Detect which cell encompasses the target text, then output its (X, Y) center coordinate. 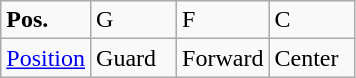
G (134, 20)
Guard (134, 58)
C (312, 20)
Position (46, 58)
Pos. (46, 20)
Center (312, 58)
Forward (223, 58)
F (223, 20)
